Return the [x, y] coordinate for the center point of the cell that contains the specified text.  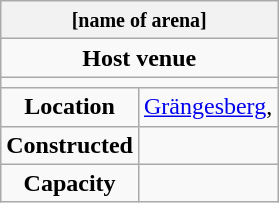
Host venue [140, 58]
Constructed [70, 145]
[name of arena] [140, 20]
Capacity [70, 183]
Location [70, 107]
Grängesberg, [208, 107]
